For the text-containing cell, return its midpoint in [X, Y] coordinate format. 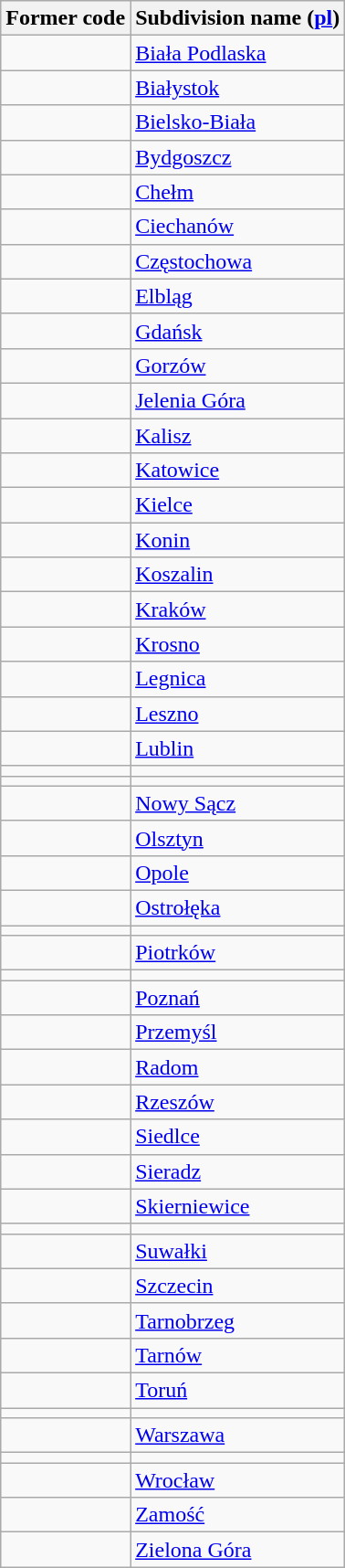
Leszno [237, 714]
Zamość [237, 1515]
Sieradz [237, 1171]
Gdańsk [237, 331]
Lublin [237, 748]
Tarnobrzeg [237, 1320]
Katowice [237, 471]
Warszawa [237, 1436]
Suwałki [237, 1251]
Siedlce [237, 1137]
Subdivision name (pl) [237, 18]
Szczecin [237, 1286]
Ciechanów [237, 227]
Biała Podlaska [237, 53]
Olsztyn [237, 838]
Kalisz [237, 436]
Kielce [237, 505]
Przemyśl [237, 1033]
Former code [66, 18]
Białystok [237, 88]
Kraków [237, 609]
Poznań [237, 998]
Jelenia Góra [237, 400]
Ostrołęka [237, 907]
Gorzów [237, 366]
Wrocław [237, 1480]
Bydgoszcz [237, 157]
Częstochowa [237, 261]
Radom [237, 1067]
Zielona Góra [237, 1550]
Nowy Sącz [237, 803]
Elbląg [237, 296]
Chełm [237, 192]
Tarnów [237, 1355]
Piotrków [237, 953]
Toruń [237, 1390]
Opole [237, 873]
Konin [237, 540]
Krosno [237, 644]
Legnica [237, 679]
Koszalin [237, 575]
Skierniewice [237, 1206]
Bielsko-Biała [237, 122]
Rzeszów [237, 1102]
